From the cell containing the given text, extract its center point as (X, Y) coordinate. 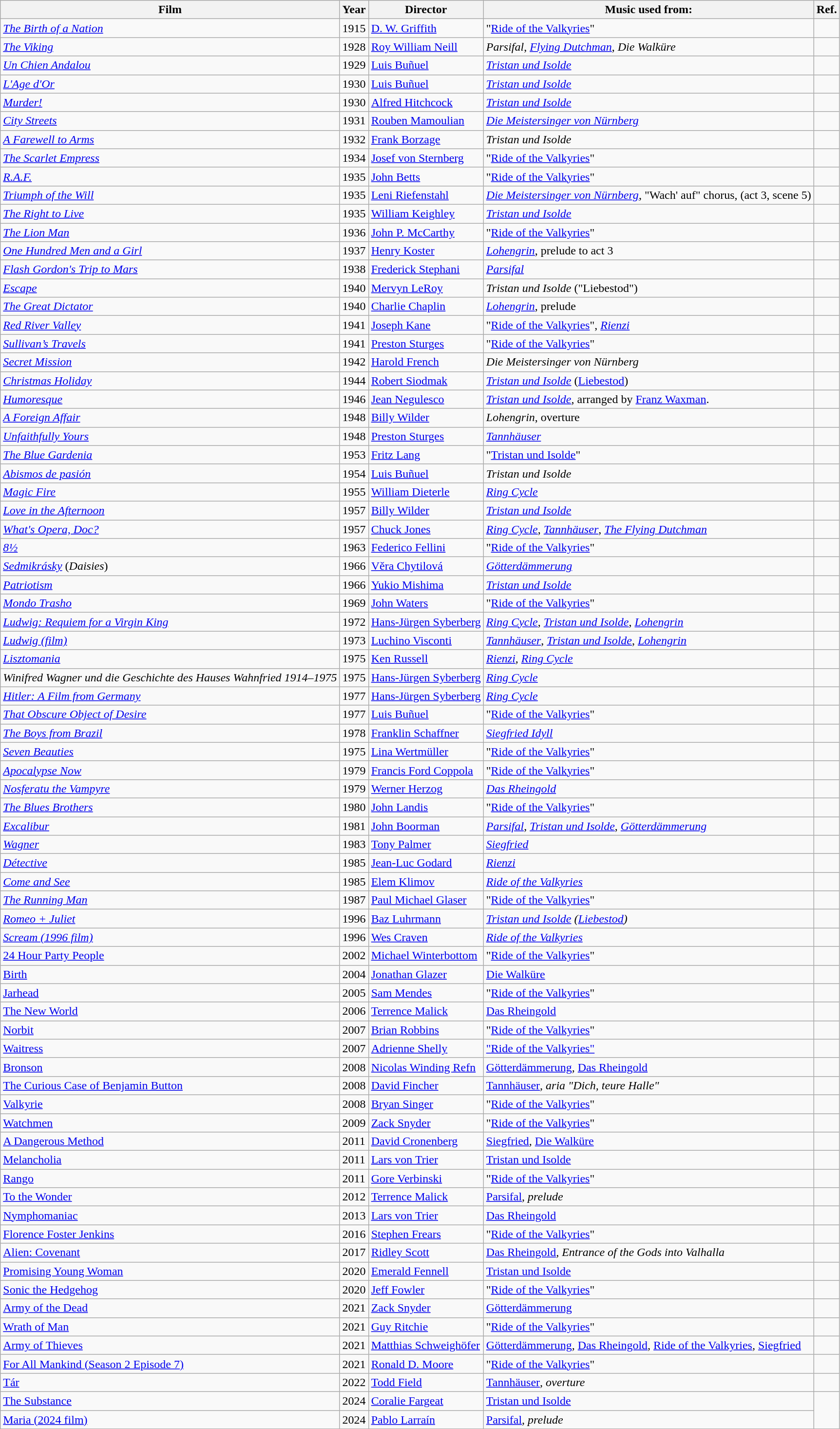
Federico Fellini (426, 548)
Die Meistersinger von Nürnberg, "Wach' auf" chorus, (act 3, scene 5) (649, 195)
1987 (354, 900)
Magic Fire (170, 492)
Leni Riefenstahl (426, 195)
1942 (354, 362)
2004 (354, 974)
Fritz Lang (426, 455)
Henry Koster (426, 251)
Stephen Frears (426, 1234)
Triumph of the Will (170, 195)
2009 (354, 1122)
The New World (170, 1011)
Jean Negulesco (426, 399)
Humoresque (170, 399)
What's Opera, Doc? (170, 529)
Florence Foster Jenkins (170, 1234)
John Boorman (426, 826)
Matthias Schweighöfer (426, 1345)
Apocalypse Now (170, 770)
The Substance (170, 1401)
Yukio Mishima (426, 585)
The Lion Man (170, 232)
Lohengrin, prelude to act 3 (649, 251)
Escape (170, 288)
1963 (354, 548)
Parsifal, Tristan und Isolde, Götterdämmerung (649, 826)
Lohengrin, overture (649, 418)
Détective (170, 863)
William Keighley (426, 213)
John P. McCarthy (426, 232)
Hitler: A Film from Germany (170, 696)
Unfaithfully Yours (170, 436)
Maria (2024 film) (170, 1420)
Sedmikrásky (Daisies) (170, 566)
Nosferatu the Vampyre (170, 789)
Rienzi (649, 863)
Robert Siodmak (426, 381)
Baz Luhrmann (426, 919)
Romeo + Juliet (170, 919)
1978 (354, 733)
Joseph Kane (426, 325)
John Landis (426, 807)
To the Wonder (170, 1197)
The Blue Gardenia (170, 455)
Army of Thieves (170, 1345)
1946 (354, 399)
Götterdämmerung, Das Rheingold, Ride of the Valkyries, Siegfried (649, 1345)
Todd Field (426, 1382)
1928 (354, 47)
24 Hour Party People (170, 956)
Christmas Holiday (170, 381)
Ring Cycle, Tannhäuser, The Flying Dutchman (649, 529)
Tony Palmer (426, 845)
8½ (170, 548)
Roy William Neill (426, 47)
1969 (354, 603)
Mondo Trasho (170, 603)
John Waters (426, 603)
1932 (354, 139)
Music used from: (649, 10)
Harold French (426, 362)
Tristan und Isolde ("Liebestod") (649, 288)
The Great Dictator (170, 307)
1944 (354, 381)
Bryan Singer (426, 1104)
Guy Ritchie (426, 1327)
Secret Mission (170, 362)
Birth (170, 974)
For All Mankind (Season 2 Episode 7) (170, 1364)
A Foreign Affair (170, 418)
1973 (354, 640)
Ridley Scott (426, 1253)
1915 (354, 28)
City Streets (170, 121)
A Dangerous Method (170, 1141)
"Tristan und Isolde" (649, 455)
Love in the Afternoon (170, 510)
Francis Ford Coppola (426, 770)
Jarhead (170, 993)
Nymphomaniac (170, 1216)
Tannhäuser, aria "Dich, teure Halle" (649, 1085)
Jeff Fowler (426, 1290)
Tristan und Isolde, arranged by Franz Waxman. (649, 399)
Scream (1996 film) (170, 937)
Siegfried, Die Walküre (649, 1141)
Army of the Dead (170, 1308)
Werner Herzog (426, 789)
Flash Gordon's Trip to Mars (170, 270)
That Obscure Object of Desire (170, 714)
Ref. (826, 10)
Lohengrin, prelude (649, 307)
Red River Valley (170, 325)
Paul Michael Glaser (426, 900)
Věra Chytilová (426, 566)
Ludwig: Requiem for a Virgin King (170, 622)
2002 (354, 956)
Franklin Schaffner (426, 733)
Jonathan Glazer (426, 974)
Mervyn LeRoy (426, 288)
Rango (170, 1178)
Watchmen (170, 1122)
Ludwig (film) (170, 640)
Rienzi, Ring Cycle (649, 659)
Winifred Wagner und die Geschichte des Hauses Wahnfried 1914–1975 (170, 677)
Nicolas Winding Refn (426, 1067)
Gore Verbinski (426, 1178)
A Farewell to Arms (170, 139)
Rouben Mamoulian (426, 121)
Alfred Hitchcock (426, 102)
1980 (354, 807)
Charlie Chaplin (426, 307)
Seven Beauties (170, 752)
Luchino Visconti (426, 640)
Frank Borzage (426, 139)
Melancholia (170, 1160)
Tannhäuser, Tristan und Isolde, Lohengrin (649, 640)
Lina Wertmüller (426, 752)
William Dieterle (426, 492)
David Cronenberg (426, 1141)
1954 (354, 473)
"Ride of the Valkyries", Rienzi (649, 325)
Alien: Covenant (170, 1253)
Ken Russell (426, 659)
David Fincher (426, 1085)
Adrienne Shelly (426, 1048)
Norbit (170, 1030)
Excalibur (170, 826)
Lisztomania (170, 659)
Die Walküre (649, 974)
Patriotism (170, 585)
The Boys from Brazil (170, 733)
Jean-Luc Godard (426, 863)
2013 (354, 1216)
Promising Young Woman (170, 1271)
Tár (170, 1382)
Götterdämmerung, Das Rheingold (649, 1067)
Siegfried Idyll (649, 733)
Ring Cycle, Tristan und Isolde, Lohengrin (649, 622)
1929 (354, 65)
2017 (354, 1253)
Michael Winterbottom (426, 956)
2005 (354, 993)
L'Age d'Or (170, 84)
2012 (354, 1197)
Pablo Larraín (426, 1420)
The Viking (170, 47)
The Right to Live (170, 213)
Valkyrie (170, 1104)
Sam Mendes (426, 993)
The Scarlet Empress (170, 158)
Abismos de pasión (170, 473)
Brian Robbins (426, 1030)
Film (170, 10)
Tannhäuser, overture (649, 1382)
Coralie Fargeat (426, 1401)
Chuck Jones (426, 529)
Waitress (170, 1048)
Come and See (170, 882)
2006 (354, 1011)
1953 (354, 455)
R.A.F. (170, 176)
1934 (354, 158)
Wes Craven (426, 937)
Emerald Fennell (426, 1271)
The Curious Case of Benjamin Button (170, 1085)
The Running Man (170, 900)
Parsifal (649, 270)
Elem Klimov (426, 882)
Josef von Sternberg (426, 158)
John Betts (426, 176)
Director (426, 10)
2016 (354, 1234)
1938 (354, 270)
Sonic the Hedgehog (170, 1290)
Murder! (170, 102)
1936 (354, 232)
The Birth of a Nation (170, 28)
1972 (354, 622)
Bronson (170, 1067)
D. W. Griffith (426, 28)
Wrath of Man (170, 1327)
One Hundred Men and a Girl (170, 251)
Un Chien Andalou (170, 65)
The Blues Brothers (170, 807)
1955 (354, 492)
Sullivan’s Travels (170, 344)
Wagner (170, 845)
Parsifal, Flying Dutchman, Die Walküre (649, 47)
1983 (354, 845)
1931 (354, 121)
Das Rheingold, Entrance of the Gods into Valhalla (649, 1253)
Frederick Stephani (426, 270)
2022 (354, 1382)
Year (354, 10)
1981 (354, 826)
Ronald D. Moore (426, 1364)
Siegfried (649, 845)
Tannhäuser (649, 436)
1937 (354, 251)
